For the text-containing cell, return its midpoint in (X, Y) coordinate format. 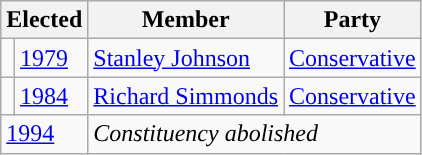
1979 (50, 58)
1984 (50, 96)
Party (353, 20)
1994 (44, 134)
Member (186, 20)
Richard Simmonds (186, 96)
Stanley Johnson (186, 58)
Elected (44, 20)
Constituency abolished (254, 134)
